Output the [x, y] coordinate of the center of the cell containing the given text.  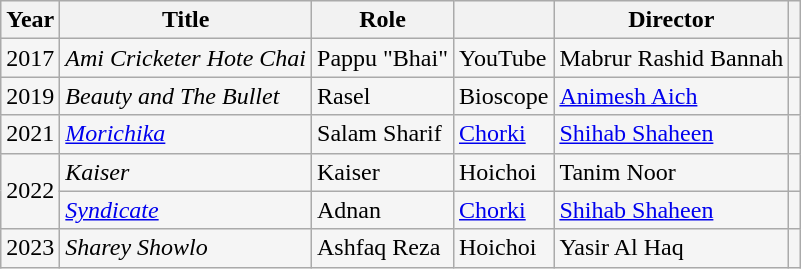
Rasel [383, 96]
Pappu "Bhai" [383, 58]
Title [186, 20]
Ashfaq Reza [383, 248]
Year [30, 20]
Role [383, 20]
Tanim Noor [672, 172]
Director [672, 20]
Bioscope [503, 96]
Ami Cricketer Hote Chai [186, 58]
2021 [30, 134]
2019 [30, 96]
Sharey Showlo [186, 248]
2022 [30, 191]
Syndicate [186, 210]
Salam Sharif [383, 134]
YouTube [503, 58]
Mabrur Rashid Bannah [672, 58]
Adnan [383, 210]
Animesh Aich [672, 96]
Yasir Al Haq [672, 248]
2017 [30, 58]
Morichika [186, 134]
2023 [30, 248]
Beauty and The Bullet [186, 96]
